Return the (X, Y) coordinate for the center point of the cell that contains the specified text.  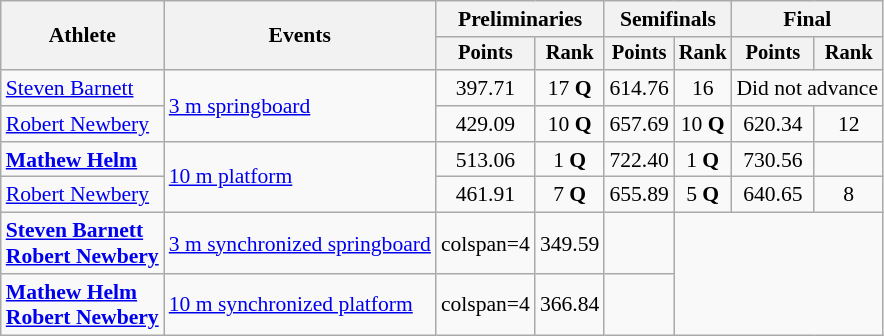
17 Q (570, 88)
Mathew HelmRobert Newbery (82, 304)
614.76 (638, 88)
620.34 (772, 124)
722.40 (638, 160)
7 Q (570, 195)
10 m synchronized platform (300, 304)
5 Q (703, 195)
16 (703, 88)
730.56 (772, 160)
3 m synchronized springboard (300, 244)
Steven Barnett (82, 88)
397.71 (486, 88)
Steven BarnettRobert Newbery (82, 244)
461.91 (486, 195)
Events (300, 36)
655.89 (638, 195)
3 m springboard (300, 106)
366.84 (570, 304)
10 m platform (300, 178)
Preliminaries (520, 19)
640.65 (772, 195)
Mathew Helm (82, 160)
Semifinals (668, 19)
Final (807, 19)
8 (848, 195)
657.69 (638, 124)
Did not advance (807, 88)
429.09 (486, 124)
349.59 (570, 244)
12 (848, 124)
Athlete (82, 36)
513.06 (486, 160)
